Identify which cell holds the provided text, then report its (x, y) central coordinate. 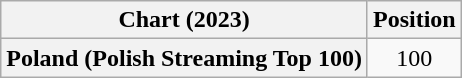
Chart (2023) (184, 20)
100 (414, 58)
Position (414, 20)
Poland (Polish Streaming Top 100) (184, 58)
